Return the [x, y] coordinate for the center point of the cell that contains the specified text.  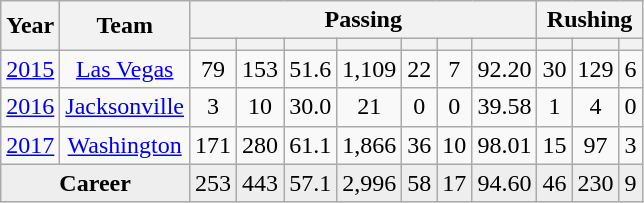
2017 [30, 145]
97 [596, 145]
51.6 [310, 69]
280 [260, 145]
2,996 [370, 183]
7 [454, 69]
17 [454, 183]
39.58 [504, 107]
21 [370, 107]
230 [596, 183]
61.1 [310, 145]
9 [630, 183]
1,866 [370, 145]
129 [596, 69]
6 [630, 69]
Team [125, 26]
2016 [30, 107]
2015 [30, 69]
30.0 [310, 107]
Jacksonville [125, 107]
92.20 [504, 69]
253 [214, 183]
36 [420, 145]
Washington [125, 145]
Year [30, 26]
79 [214, 69]
30 [554, 69]
Passing [364, 20]
1,109 [370, 69]
1 [554, 107]
4 [596, 107]
Las Vegas [125, 69]
58 [420, 183]
Career [96, 183]
Rushing [590, 20]
46 [554, 183]
443 [260, 183]
153 [260, 69]
98.01 [504, 145]
22 [420, 69]
15 [554, 145]
57.1 [310, 183]
94.60 [504, 183]
171 [214, 145]
